Locate the cell with the specified text and output its [x, y] center coordinate. 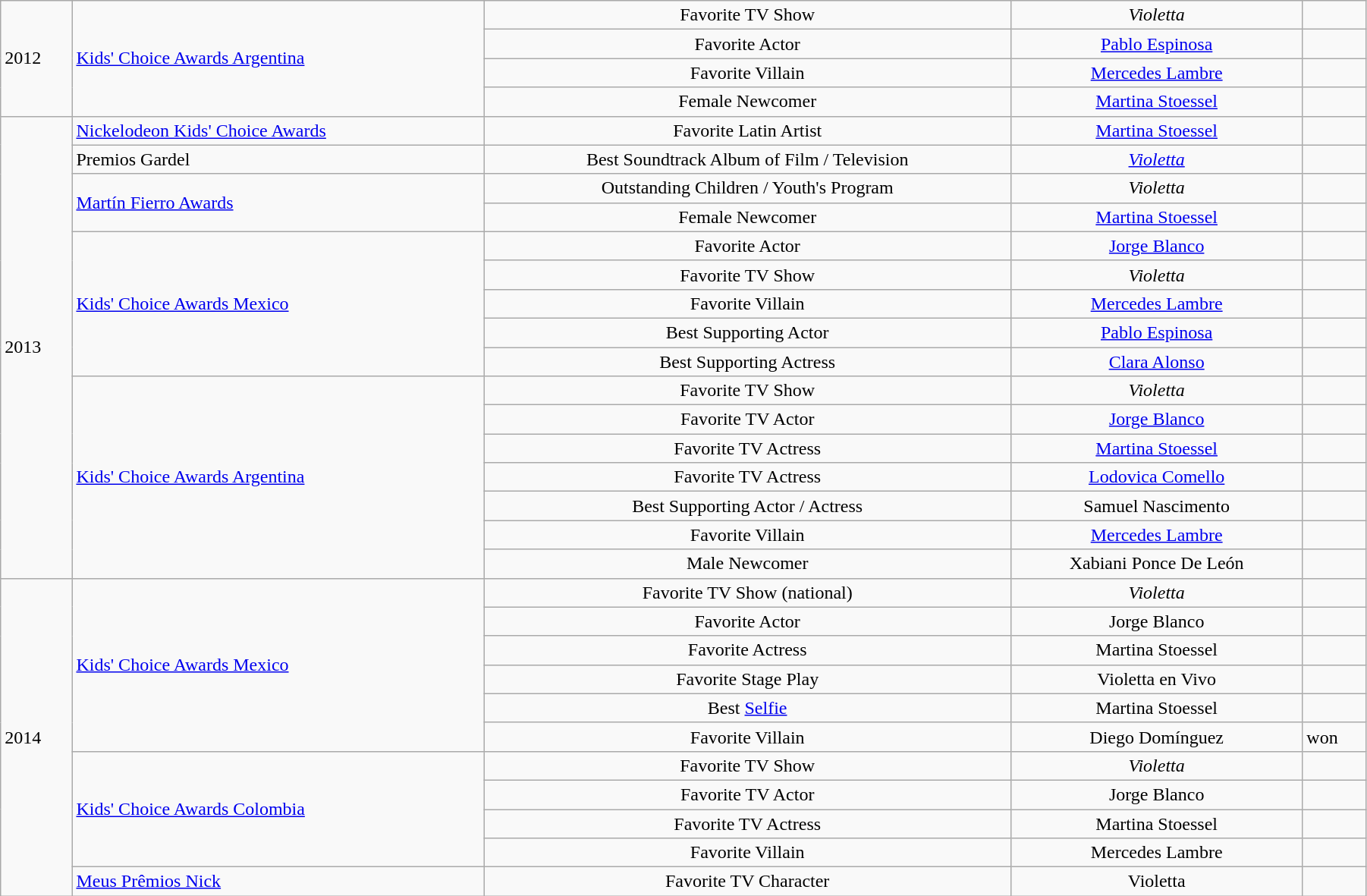
Diego Domínguez [1157, 737]
Best Supporting Actor / Actress [748, 506]
Best Supporting Actor [748, 332]
Xabiani Ponce De León [1157, 564]
Best Selfie [748, 708]
Violetta en Vivo [1157, 679]
Kids' Choice Awards Colombia [278, 809]
Best Supporting Actress [748, 362]
2014 [36, 737]
Meus Prêmios Nick [278, 882]
Premios Gardel [278, 159]
Nickelodeon Kids' Choice Awards [278, 130]
won [1334, 737]
Lodovica Comello [1157, 477]
2013 [36, 347]
2012 [36, 58]
Favorite Stage Play [748, 679]
Martín Fierro Awards [278, 203]
Favorite Actress [748, 650]
Male Newcomer [748, 564]
Favorite TV Character [748, 882]
Favorite Latin Artist [748, 130]
Favorite TV Show (national) [748, 593]
Clara Alonso [1157, 362]
Outstanding Children / Youth's Program [748, 188]
Samuel Nascimento [1157, 506]
Best Soundtrack Album of Film / Television [748, 159]
